From the cell containing the given text, extract its center point as (x, y) coordinate. 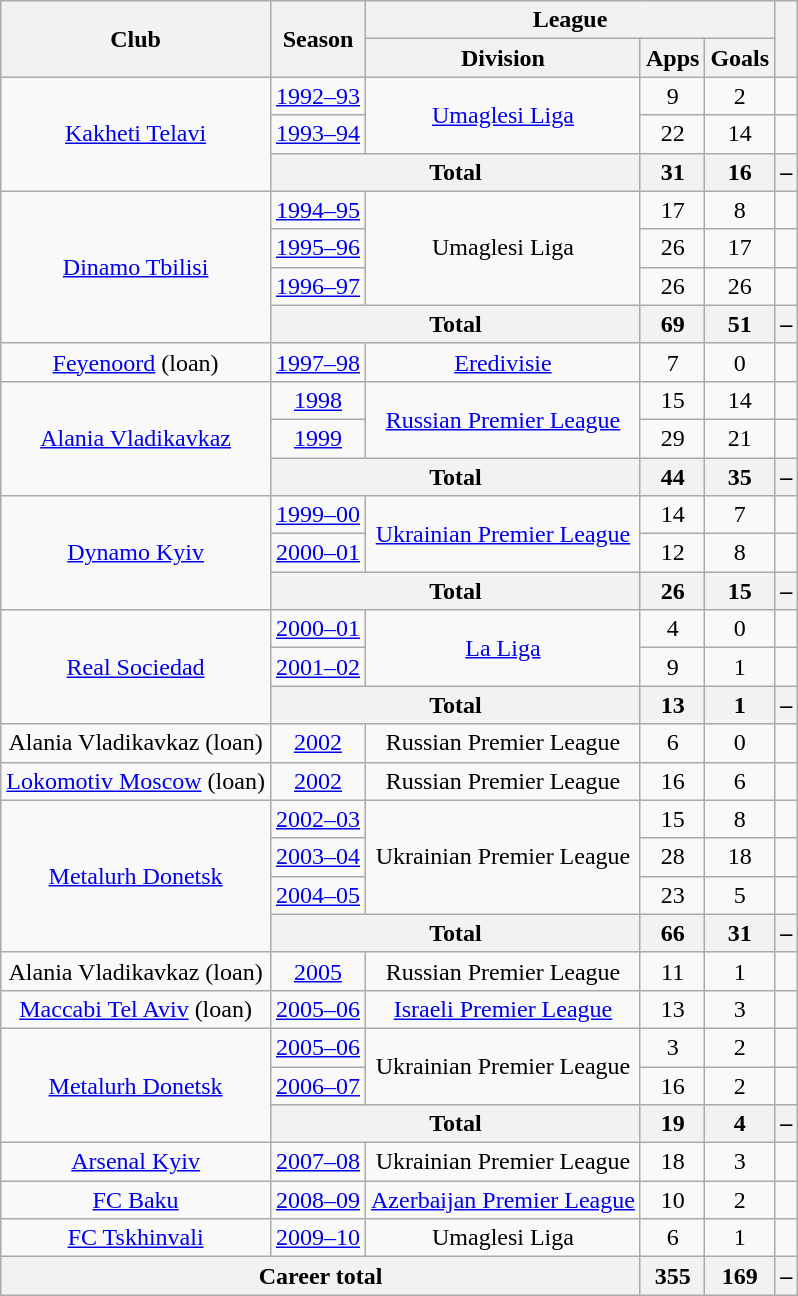
1992–93 (318, 96)
51 (740, 324)
29 (672, 438)
2008–09 (318, 1200)
Division (504, 58)
Arsenal Kyiv (136, 1162)
1994–95 (318, 210)
44 (672, 477)
Maccabi Tel Aviv (loan) (136, 1009)
2007–08 (318, 1162)
355 (672, 1276)
1997–98 (318, 362)
Club (136, 39)
66 (672, 933)
Azerbaijan Premier League (504, 1200)
Lokomotiv Moscow (loan) (136, 781)
Feyenoord (loan) (136, 362)
FC Baku (136, 1200)
Israeli Premier League (504, 1009)
Season (318, 39)
28 (672, 857)
Dinamo Tbilisi (136, 267)
5 (740, 895)
1999 (318, 438)
1995–96 (318, 248)
FC Tskhinvali (136, 1238)
12 (672, 553)
2005 (318, 971)
169 (740, 1276)
2002–03 (318, 819)
La Liga (504, 648)
Kakheti Telavi (136, 134)
2004–05 (318, 895)
Dynamo Kyiv (136, 553)
23 (672, 895)
League (570, 20)
1998 (318, 400)
21 (740, 438)
1999–00 (318, 515)
2009–10 (318, 1238)
Alania Vladikavkaz (136, 438)
1996–97 (318, 286)
Eredivisie (504, 362)
2001–02 (318, 667)
Goals (740, 58)
1993–94 (318, 134)
Real Sociedad (136, 667)
11 (672, 971)
2006–07 (318, 1085)
2003–04 (318, 857)
Apps (672, 58)
35 (740, 477)
22 (672, 134)
19 (672, 1124)
Career total (321, 1276)
10 (672, 1200)
69 (672, 324)
